Provide the [x, y] coordinate of the cell's center where the given text is located.  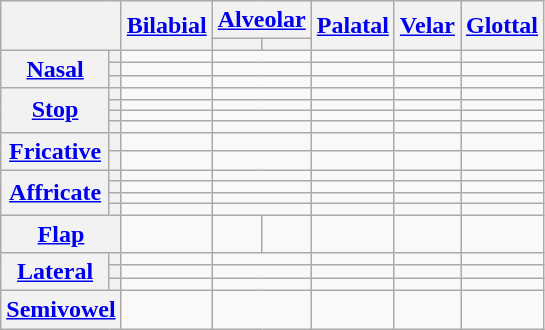
Bilabial [166, 26]
Lateral [56, 272]
Affricate [56, 192]
Glottal [502, 26]
Velar [427, 26]
Nasal [56, 69]
Palatal [352, 26]
Semivowel [61, 310]
Alveolar [262, 20]
Fricative [56, 151]
Flap [61, 233]
Stop [56, 110]
